Search for the cell housing the specified text and yield its [X, Y] center coordinate. 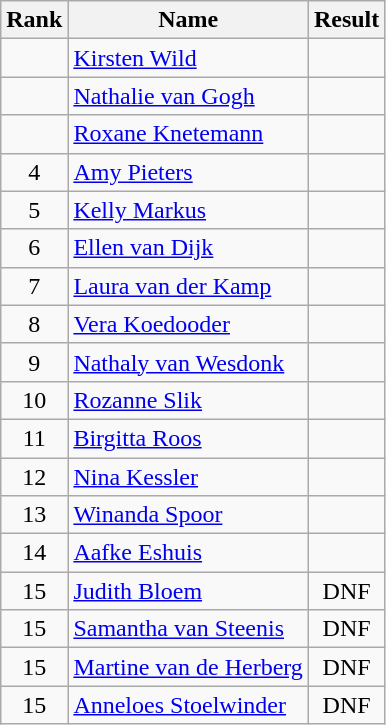
Rank [34, 20]
Birgitta Roos [188, 438]
Nina Kessler [188, 477]
Laura van der Kamp [188, 286]
Aafke Eshuis [188, 553]
Samantha van Steenis [188, 629]
7 [34, 286]
Rozanne Slik [188, 400]
Kelly Markus [188, 210]
Nathaly van Wesdonk [188, 362]
9 [34, 362]
13 [34, 515]
Name [188, 20]
14 [34, 553]
Vera Koedooder [188, 324]
6 [34, 248]
5 [34, 210]
Ellen van Dijk [188, 248]
Kirsten Wild [188, 58]
Anneloes Stoelwinder [188, 705]
Nathalie van Gogh [188, 96]
Amy Pieters [188, 172]
Result [346, 20]
4 [34, 172]
11 [34, 438]
8 [34, 324]
Winanda Spoor [188, 515]
12 [34, 477]
Roxane Knetemann [188, 134]
10 [34, 400]
Judith Bloem [188, 591]
Martine van de Herberg [188, 667]
